Search for the cell housing the specified text and yield its [x, y] center coordinate. 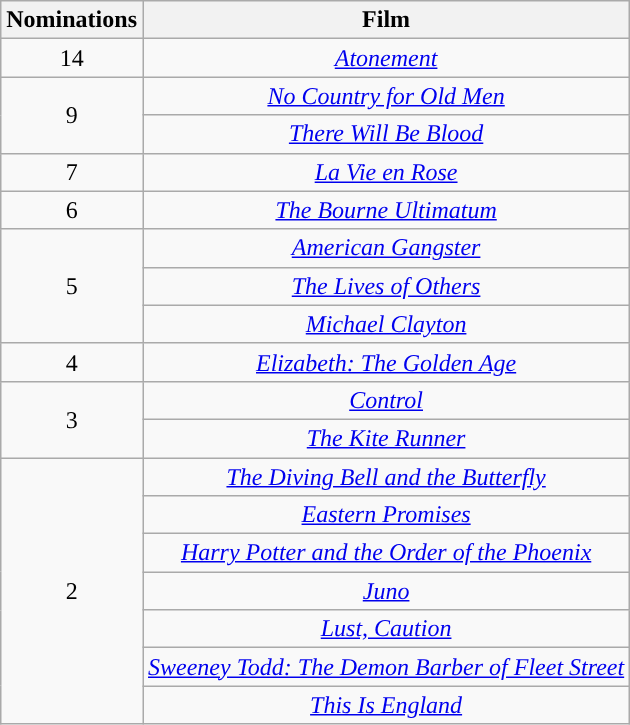
Juno [386, 591]
Control [386, 400]
Film [386, 20]
6 [72, 210]
3 [72, 419]
The Diving Bell and the Butterfly [386, 477]
2 [72, 591]
This Is England [386, 705]
There Will Be Blood [386, 134]
The Bourne Ultimatum [386, 210]
5 [72, 286]
American Gangster [386, 248]
La Vie en Rose [386, 172]
4 [72, 362]
The Lives of Others [386, 286]
Atonement [386, 58]
7 [72, 172]
Elizabeth: The Golden Age [386, 362]
Michael Clayton [386, 324]
Sweeney Todd: The Demon Barber of Fleet Street [386, 667]
No Country for Old Men [386, 96]
Lust, Caution [386, 629]
14 [72, 58]
Harry Potter and the Order of the Phoenix [386, 553]
Nominations [72, 20]
Eastern Promises [386, 515]
The Kite Runner [386, 438]
9 [72, 115]
